Locate the cell with the specified text and output its [X, Y] center coordinate. 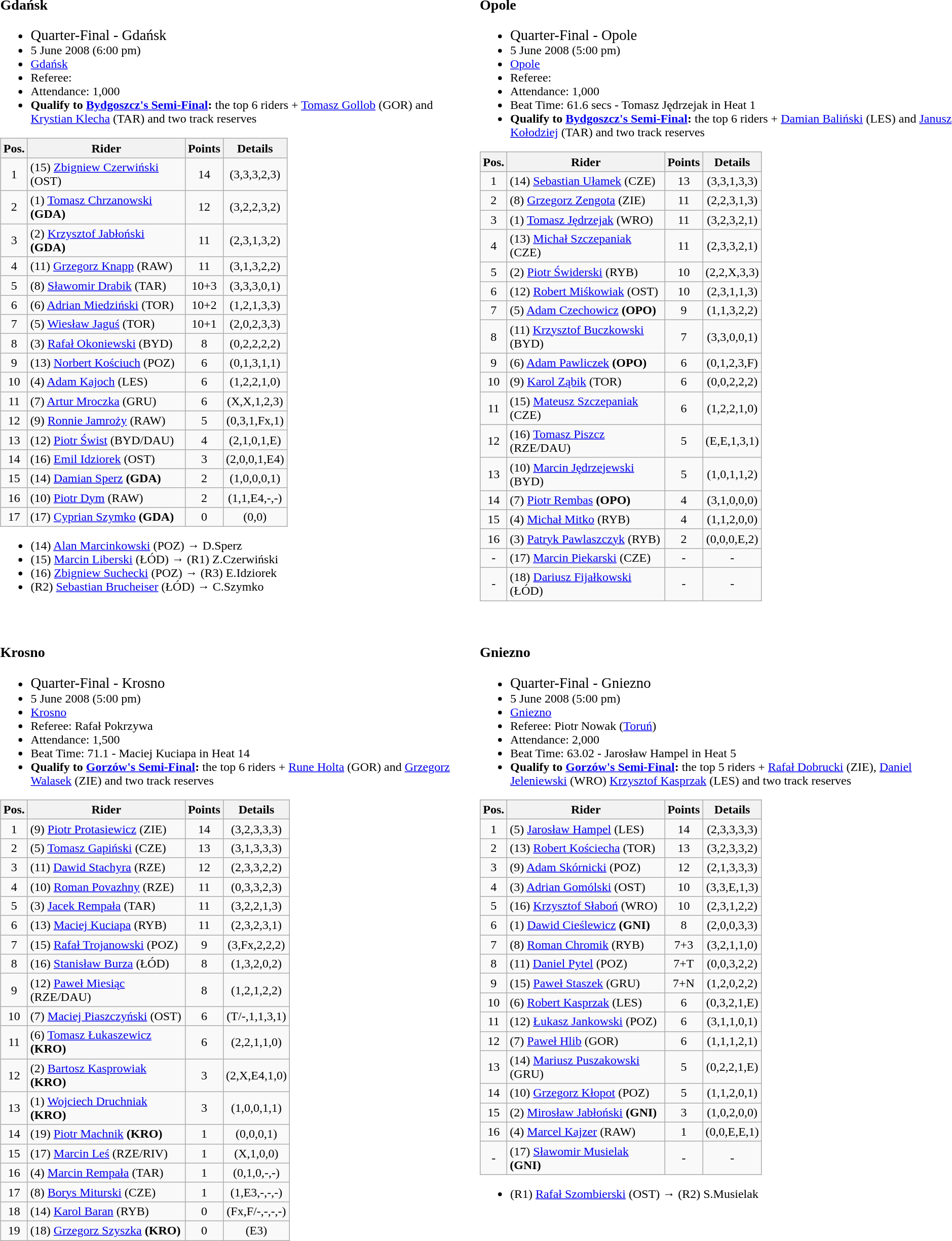
(6) Tomasz Łukaszewicz (KRO) [106, 1042]
(10) Piotr Dym (RAW) [106, 497]
(3,2,1,1,0) [732, 945]
(2,3,2,3,1) [256, 925]
(0,0,0,1) [256, 1134]
(15) Paweł Staszek (GRU) [586, 983]
(0,3,1,Fx,1) [255, 420]
(5) Adam Czechowicz (OPO) [586, 311]
(3,3,1,3,3) [732, 181]
(9) Piotr Protasiewicz (ZIE) [106, 829]
(3,3,3,2,3) [255, 174]
(8) Sławomir Drabik (TAR) [106, 286]
(1,E3,-,-,-) [256, 1192]
(7) Artur Mroczka (GRU) [106, 401]
(2) Bartosz Kasprowiak (KRO) [106, 1075]
(18) Grzegorz Szyszka (KRO) [106, 1230]
10+3 [204, 286]
(3,1,3,3,3) [256, 848]
(1) Wojciech Druchniak (KRO) [106, 1108]
(12) Piotr Świst (BYD/DAU) [106, 440]
(4) Michał Mitko (RYB) [586, 519]
(2) Krzysztof Jabłoński (GDA) [106, 240]
(1,1,2,0,0) [732, 519]
(3) Adrian Gomólski (OST) [586, 887]
(3) Rafał Okoniewski (BYD) [106, 343]
(17) Marcin Piekarski (CZE) [586, 558]
(3,1,1,0,1) [732, 1022]
19 [14, 1230]
(15) Zbigniew Czerwiński (OST) [106, 174]
(1,0,0,1,1) [256, 1108]
(2,0,0,3,3) [732, 925]
(1,1,2,0,1) [732, 1093]
(15) Rafał Trojanowski (POZ) [106, 945]
(6) Adrian Miedziński (TOR) [106, 305]
(1,3,2,0,2) [256, 964]
(2,3,1,2,2) [732, 906]
(1,2,0,2,2) [732, 983]
(3) Jacek Rempała (TAR) [106, 906]
10+2 [204, 305]
(9) Ronnie Jamroży (RAW) [106, 420]
(16) Krzysztof Słaboń (WRO) [586, 906]
(0,2,2,1,E) [732, 1067]
(7) Paweł Hlib (GOR) [586, 1041]
(16) Emil Idziorek (OST) [106, 459]
(2) Mirosław Jabłoński (GNI) [586, 1112]
(5) Tomasz Gapiński (CZE) [106, 848]
(10) Marcin Jędrzejewski (BYD) [586, 474]
(0,0,2,2,2) [732, 382]
(2,1,0,1,E) [255, 440]
(1) Tomasz Chrzanowski (GDA) [106, 208]
(19) Piotr Machnik (KRO) [106, 1134]
(2,3,1,3,2) [255, 240]
(14) Damian Sperz (GDA) [106, 478]
(9) Karol Ząbik (TOR) [586, 382]
7+T [684, 964]
(1,2,1,3,3) [255, 305]
(17) Sławomir Musielak (GNI) [586, 1158]
(7) Piotr Rembas (OPO) [586, 500]
(2) Piotr Świderski (RYB) [586, 272]
(8) Roman Chromik (RYB) [586, 945]
(10) Roman Povazhny (RZE) [106, 887]
(2,0,2,3,3) [255, 324]
(4) Marcin Rempała (TAR) [106, 1173]
(2,3,3,2,2) [256, 867]
(11) Grzegorz Knapp (RAW) [106, 266]
(0,1,2,3,F) [732, 363]
(0,0) [255, 517]
(0,0,0,E,2) [732, 538]
(2,3,3,2,1) [732, 246]
(2,2,X,3,3) [732, 272]
(3,2,2,1,3) [256, 906]
(2,2,3,1,3) [732, 201]
(3,3,E,1,3) [732, 887]
(14) Mariusz Puszakowski (GRU) [586, 1067]
(E3) [256, 1230]
(3,1,3,2,2) [255, 266]
(T/-,1,1,3,1) [256, 1016]
(4) Adam Kajoch (LES) [106, 382]
(7) Maciej Piaszczyński (OST) [106, 1016]
(11) Krzysztof Buczkowski (BYD) [586, 336]
(9) Adam Skórnicki (POZ) [586, 867]
(13) Robert Kościecha (TOR) [586, 848]
(6) Robert Kasprzak (LES) [586, 1002]
(0,1,0,-,-) [256, 1173]
(11) Daniel Pytel (POZ) [586, 964]
(0,1,3,1,1) [255, 363]
(4) Marcel Kajzer (RAW) [586, 1132]
(3,2,3,3,2) [732, 848]
(X,1,0,0) [256, 1153]
(14) Sebastian Ułamek (CZE) [586, 181]
(2,3,1,1,3) [732, 291]
(2,3,3,3,3) [732, 829]
(17) Cyprian Szymko (GDA) [106, 517]
7+3 [684, 945]
(17) Marcin Leś (RZE/RIV) [106, 1153]
(1) Tomasz Jędrzejak (WRO) [586, 220]
10+1 [204, 324]
(3,2,3,2,1) [732, 220]
(1,0,0,0,1) [255, 478]
(2,X,E4,1,0) [256, 1075]
(1,1,E4,-,-) [255, 497]
(13) Maciej Kuciapa (RYB) [106, 925]
(5) Jarosław Hampel (LES) [586, 829]
(1,2,1,2,2) [256, 990]
(16) Tomasz Piszcz (RZE/DAU) [586, 441]
(16) Stanisław Burza (ŁÓD) [106, 964]
(8) Borys Miturski (CZE) [106, 1192]
(12) Łukasz Jankowski (POZ) [586, 1022]
(8) Grzegorz Zengota (ZIE) [586, 201]
(12) Paweł Miesiąc (RZE/DAU) [106, 990]
(2,2,1,1,0) [256, 1042]
(3,2,2,3,2) [255, 208]
(15) Mateusz Szczepaniak (CZE) [586, 408]
18 [14, 1211]
(0,0,E,E,1) [732, 1132]
(2,1,3,3,3) [732, 867]
(11) Dawid Stachyra (RZE) [106, 867]
(E,E,1,3,1) [732, 441]
(2,0,0,1,E4) [255, 459]
(14) Karol Baran (RYB) [106, 1211]
(6) Adam Pawliczek (OPO) [586, 363]
(0,0,3,2,2) [732, 964]
(13) Norbert Kościuch (POZ) [106, 363]
(13) Michał Szczepaniak (CZE) [586, 246]
7+N [684, 983]
(0,2,2,2,2) [255, 343]
(10) Grzegorz Kłopot (POZ) [586, 1093]
(X,X,1,2,3) [255, 401]
(5) Wiesław Jaguś (TOR) [106, 324]
(12) Robert Miśkowiak (OST) [586, 291]
(1,1,3,2,2) [732, 311]
(3) Patryk Pawlaszczyk (RYB) [586, 538]
(3,Fx,2,2,2) [256, 945]
(1,0,2,0,0) [732, 1112]
(0,3,3,2,3) [256, 887]
(18) Dariusz Fijałkowski (ŁÓD) [586, 585]
(3,3,0,0,1) [732, 336]
(Fx,F/-,-,-,-) [256, 1211]
(1,0,1,1,2) [732, 474]
(0,3,2,1,E) [732, 1002]
(1,1,1,2,1) [732, 1041]
(3,2,3,3,3) [256, 829]
(3,3,3,0,1) [255, 286]
(1) Dawid Cieślewicz (GNI) [586, 925]
(3,1,0,0,0) [732, 500]
